Find where the given text appears and provide that cell's center as (x, y) coordinate. 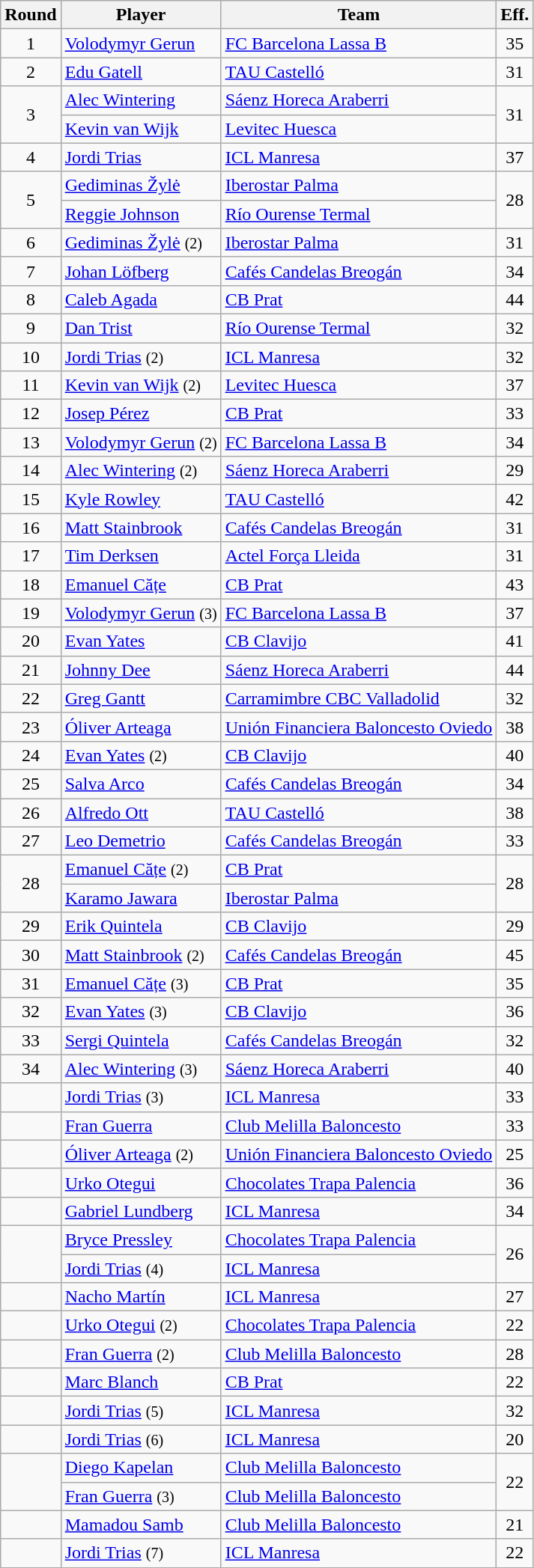
Matt Stainbrook (141, 528)
11 (31, 385)
Gediminas Žylė (2) (141, 242)
Alec Wintering (2) (141, 471)
Josep Pérez (141, 414)
Tim Derksen (141, 556)
Salva Arco (141, 784)
15 (31, 499)
Jordi Trias (7) (141, 1553)
Óliver Arteaga (141, 727)
Emanuel Cățe (141, 585)
Jordi Trias (2) (141, 357)
Volodymyr Gerun (141, 43)
Alfredo Ott (141, 812)
45 (515, 955)
43 (515, 585)
Marc Blanch (141, 1382)
17 (31, 556)
Edu Gatell (141, 72)
13 (31, 442)
Kyle Rowley (141, 499)
Reggie Johnson (141, 214)
Kevin van Wijk (141, 129)
Matt Stainbrook (2) (141, 955)
23 (31, 727)
Bryce Pressley (141, 1239)
10 (31, 357)
Urko Otegui (141, 1183)
Gediminas Žylė (141, 186)
8 (31, 299)
Alec Wintering (3) (141, 1069)
14 (31, 471)
5 (31, 200)
Urko Otegui (2) (141, 1326)
4 (31, 157)
Greg Gantt (141, 698)
Karamo Jawara (141, 898)
7 (31, 271)
Actel Força Lleida (359, 556)
Leo Demetrio (141, 841)
Round (31, 15)
24 (31, 755)
42 (515, 499)
Player (141, 15)
Volodymyr Gerun (3) (141, 613)
Fran Guerra (2) (141, 1354)
Alec Wintering (141, 100)
Jordi Trias (6) (141, 1439)
Mamadou Samb (141, 1525)
Evan Yates (141, 641)
Fran Guerra (3) (141, 1496)
Óliver Arteaga (2) (141, 1154)
12 (31, 414)
Evan Yates (3) (141, 1012)
Volodymyr Gerun (2) (141, 442)
Fran Guerra (141, 1126)
Carramimbre CBC Valladolid (359, 698)
30 (31, 955)
19 (31, 613)
Jordi Trias (5) (141, 1411)
Team (359, 15)
Evan Yates (2) (141, 755)
Kevin van Wijk (2) (141, 385)
41 (515, 641)
Johan Löfberg (141, 271)
Jordi Trias (4) (141, 1269)
9 (31, 328)
2 (31, 72)
Jordi Trias (3) (141, 1097)
Gabriel Lundberg (141, 1211)
Nacho Martín (141, 1297)
Dan Trist (141, 328)
3 (31, 115)
Eff. (515, 15)
Diego Kapelan (141, 1468)
16 (31, 528)
Caleb Agada (141, 299)
Jordi Trias (141, 157)
Emanuel Cățe (3) (141, 983)
Sergi Quintela (141, 1040)
Erik Quintela (141, 927)
18 (31, 585)
Emanuel Cățe (2) (141, 870)
1 (31, 43)
6 (31, 242)
Johnny Dee (141, 670)
